Find where the given text appears and provide that cell's center as [X, Y] coordinate. 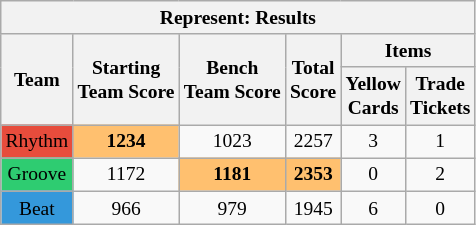
Total Score [313, 80]
Yellow Cards [374, 96]
2353 [313, 174]
Bench Team Score [232, 80]
1234 [126, 142]
1181 [232, 174]
Represent: Results [238, 18]
1023 [232, 142]
2 [440, 174]
Beat [37, 208]
Rhythm [37, 142]
3 [374, 142]
966 [126, 208]
Starting Team Score [126, 80]
Trade Tickets [440, 96]
1172 [126, 174]
Items [408, 50]
2257 [313, 142]
1 [440, 142]
6 [374, 208]
1945 [313, 208]
Groove [37, 174]
979 [232, 208]
Team [37, 80]
